Pinpoint the cell where the given text exists, returning its (x, y) midpoint coordinate. 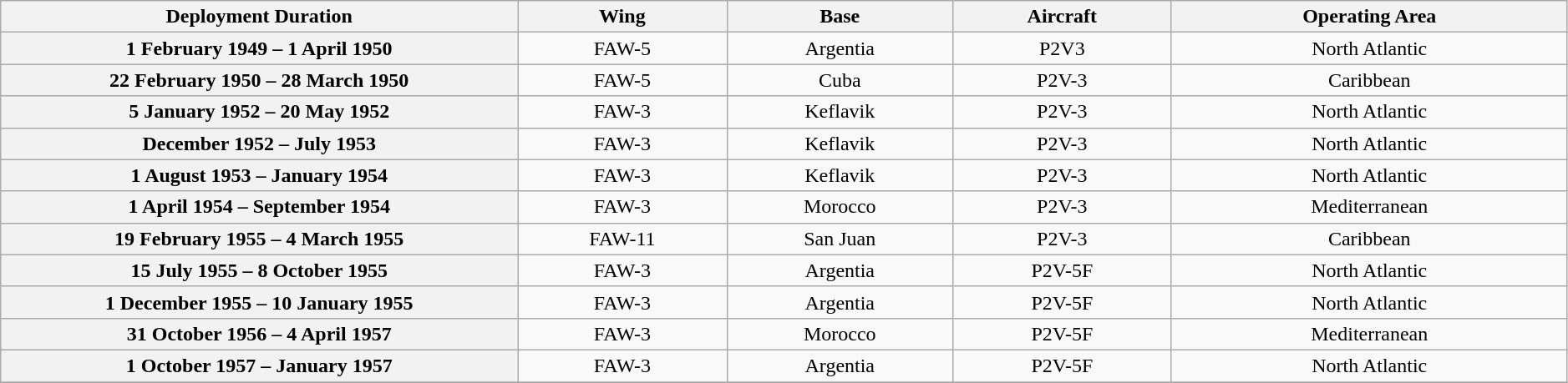
Cuba (840, 80)
19 February 1955 – 4 March 1955 (259, 239)
Aircraft (1062, 17)
December 1952 – July 1953 (259, 144)
P2V3 (1062, 48)
1 August 1953 – January 1954 (259, 175)
31 October 1956 – 4 April 1957 (259, 334)
Deployment Duration (259, 17)
San Juan (840, 239)
22 February 1950 – 28 March 1950 (259, 80)
FAW-11 (622, 239)
1 December 1955 – 10 January 1955 (259, 302)
Operating Area (1369, 17)
5 January 1952 – 20 May 1952 (259, 112)
15 July 1955 – 8 October 1955 (259, 270)
1 October 1957 – January 1957 (259, 365)
Base (840, 17)
1 April 1954 – September 1954 (259, 207)
1 February 1949 – 1 April 1950 (259, 48)
Wing (622, 17)
